Scan for the cell matching the given text and deliver its (X, Y) coordinate at center. 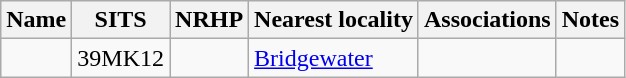
Associations (487, 20)
39MK12 (121, 58)
Nearest locality (334, 20)
Notes (590, 20)
Name (36, 20)
SITS (121, 20)
NRHP (210, 20)
Bridgewater (334, 58)
